Determine the (x, y) coordinate at the center of the cell enclosing the given text.  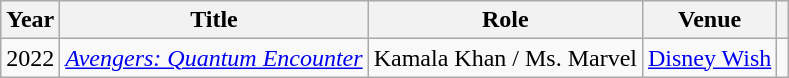
Role (505, 20)
Avengers: Quantum Encounter (214, 58)
Year (30, 20)
Kamala Khan / Ms. Marvel (505, 58)
Venue (709, 20)
2022 (30, 58)
Disney Wish (709, 58)
Title (214, 20)
